Detect which cell encompasses the target text, then output its (x, y) center coordinate. 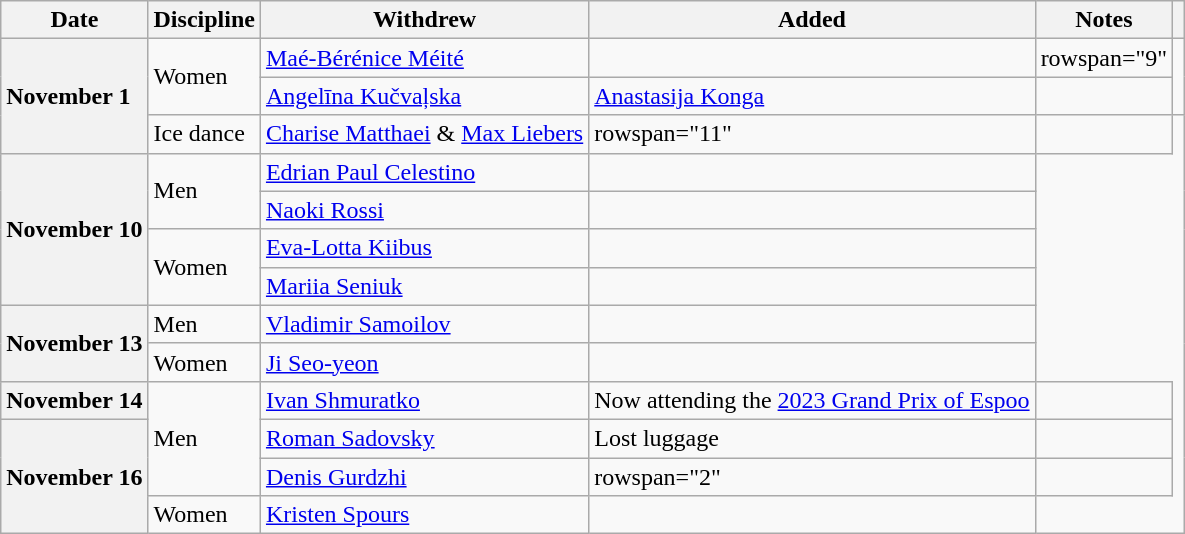
Ice dance (204, 134)
Naoki Rossi (424, 210)
November 1 (74, 96)
Anastasija Konga (812, 96)
Ivan Shmuratko (424, 400)
Ji Seo-yeon (424, 362)
Eva-Lotta Kiibus (424, 248)
Lost luggage (812, 438)
Notes (1104, 20)
November 14 (74, 400)
rowspan="2" (812, 477)
November 10 (74, 229)
Discipline (204, 20)
Roman Sadovsky (424, 438)
Date (74, 20)
Now attending the 2023 Grand Prix of Espoo (812, 400)
Edrian Paul Celestino (424, 172)
Mariia Seniuk (424, 286)
Maé-Bérénice Méité (424, 58)
Vladimir Samoilov (424, 324)
Denis Gurdzhi (424, 477)
Kristen Spours (424, 515)
rowspan="9" (1104, 58)
Charise Matthaei & Max Liebers (424, 134)
Angelīna Kučvaļska (424, 96)
rowspan="11" (812, 134)
Withdrew (424, 20)
Added (812, 20)
November 16 (74, 476)
November 13 (74, 343)
